Determine the (x, y) coordinate at the center of the cell enclosing the given text.  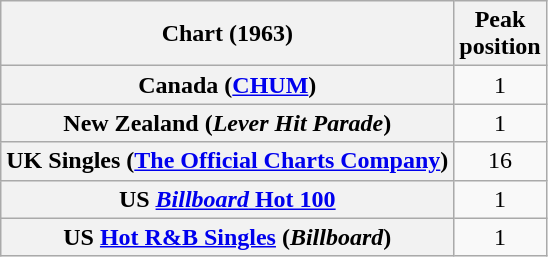
US Billboard Hot 100 (228, 199)
Canada (CHUM) (228, 85)
New Zealand (Lever Hit Parade) (228, 123)
UK Singles (The Official Charts Company) (228, 161)
Peakposition (500, 34)
US Hot R&B Singles (Billboard) (228, 237)
16 (500, 161)
Chart (1963) (228, 34)
